Identify which cell holds the provided text, then report its [X, Y] central coordinate. 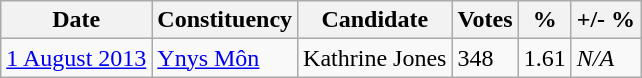
+/- % [606, 20]
Date [76, 20]
1 August 2013 [76, 58]
348 [485, 58]
1.61 [544, 58]
N/A [606, 58]
Candidate [375, 20]
Constituency [225, 20]
% [544, 20]
Kathrine Jones [375, 58]
Votes [485, 20]
Ynys Môn [225, 58]
